Determine the [X, Y] coordinate at the center of the cell enclosing the given text.  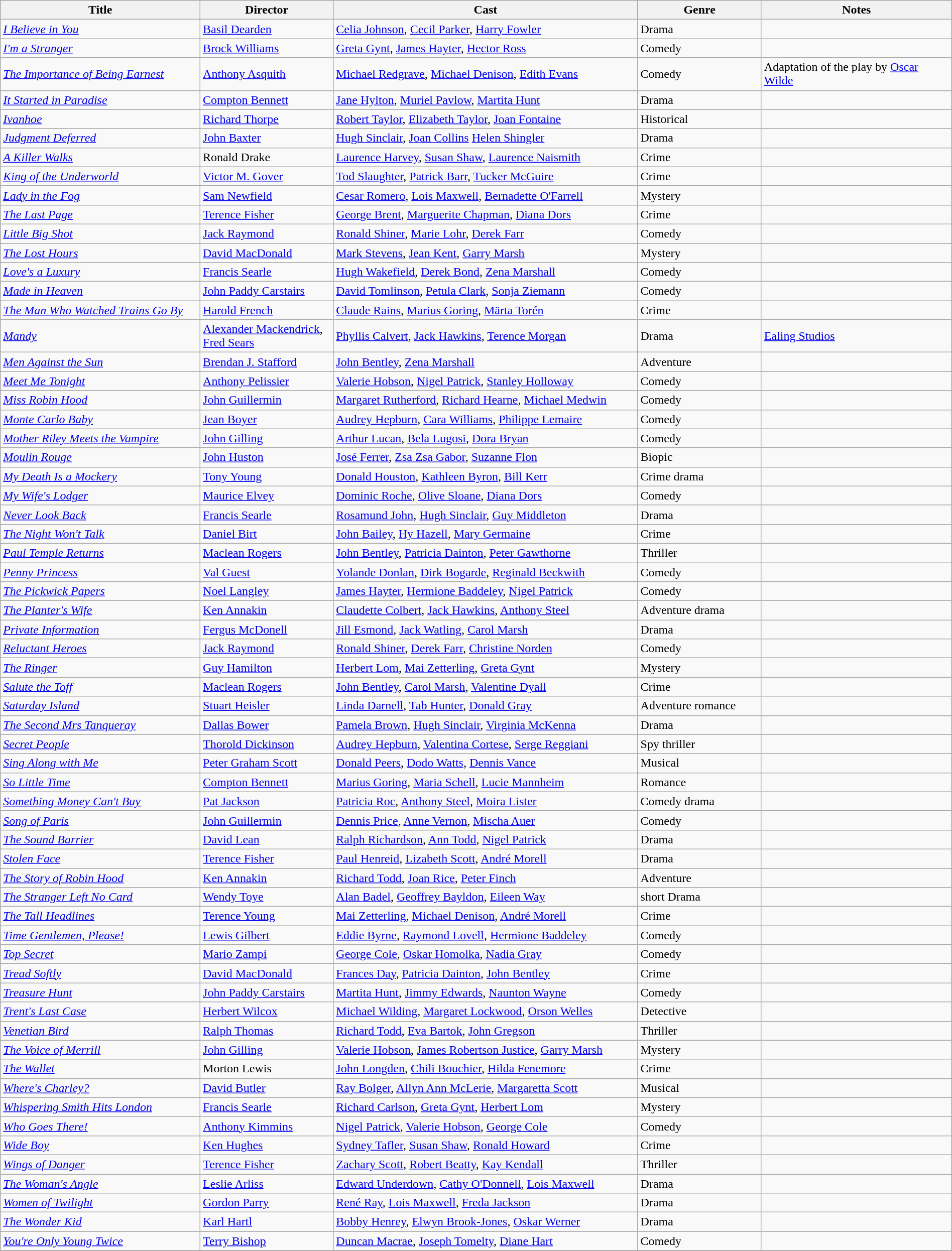
Biopic [699, 457]
Marius Goring, Maria Schell, Lucie Mannheim [486, 782]
Stuart Heisler [267, 706]
Mother Riley Meets the Vampire [100, 438]
So Little Time [100, 782]
Nigel Patrick, Valerie Hobson, George Cole [486, 1126]
Adventure romance [699, 706]
A Killer Walks [100, 157]
The Importance of Being Earnest [100, 74]
Anthony Pelissier [267, 381]
Thorold Dickinson [267, 744]
Fergus McDonell [267, 630]
Zachary Scott, Robert Beatty, Kay Kendall [486, 1164]
John Bailey, Hy Hazell, Mary Germaine [486, 534]
Jill Esmond, Jack Watling, Carol Marsh [486, 630]
John Bentley, Patricia Dainton, Peter Gawthorne [486, 553]
The Pickwick Papers [100, 591]
John Baxter [267, 138]
Ralph Thomas [267, 1031]
Laurence Harvey, Susan Shaw, Laurence Naismith [486, 157]
Lewis Gilbert [267, 935]
Hugh Sinclair, Joan Collins Helen Shingler [486, 138]
Morton Lewis [267, 1069]
Ken Hughes [267, 1145]
Love's a Luxury [100, 272]
John Huston [267, 457]
Linda Darnell, Tab Hunter, Donald Gray [486, 706]
René Ray, Lois Maxwell, Freda Jackson [486, 1203]
Notes [857, 10]
My Wife's Lodger [100, 495]
Whispering Smith Hits London [100, 1107]
Richard Todd, Joan Rice, Peter Finch [486, 878]
Robert Taylor, Elizabeth Taylor, Joan Fontaine [486, 119]
The Planter's Wife [100, 610]
Lady in the Fog [100, 195]
James Hayter, Hermione Baddeley, Nigel Patrick [486, 591]
The Night Won't Talk [100, 534]
David Lean [267, 839]
Wendy Toye [267, 897]
Karl Hartl [267, 1222]
I Believe in You [100, 29]
Spy thriller [699, 744]
Maurice Elvey [267, 495]
Dennis Price, Anne Vernon, Mischa Auer [486, 820]
Director [267, 10]
Genre [699, 10]
Greta Gynt, James Hayter, Hector Ross [486, 48]
It Started in Paradise [100, 100]
Tony Young [267, 476]
Terence Young [267, 916]
Ronald Drake [267, 157]
Martita Hunt, Jimmy Edwards, Naunton Wayne [486, 992]
Claude Rains, Marius Goring, Märta Torén [486, 310]
Crime drama [699, 476]
Sing Along with Me [100, 763]
Brock Williams [267, 48]
Brendan J. Stafford [267, 362]
Who Goes There! [100, 1126]
David Butler [267, 1088]
Penny Princess [100, 572]
The Wonder Kid [100, 1222]
Donald Peers, Dodo Watts, Dennis Vance [486, 763]
Leslie Arliss [267, 1183]
The Last Page [100, 214]
Paul Henreid, Lizabeth Scott, André Morell [486, 858]
The Second Mrs Tanqueray [100, 725]
Noel Langley [267, 591]
Donald Houston, Kathleen Byron, Bill Kerr [486, 476]
Rosamund John, Hugh Sinclair, Guy Middleton [486, 515]
Audrey Hepburn, Valentina Cortese, Serge Reggiani [486, 744]
Time Gentlemen, Please! [100, 935]
Mai Zetterling, Michael Denison, André Morell [486, 916]
Treasure Hunt [100, 992]
Cesar Romero, Lois Maxwell, Bernadette O'Farrell [486, 195]
Tread Softly [100, 973]
Michael Redgrave, Michael Denison, Edith Evans [486, 74]
Miss Robin Hood [100, 400]
Dominic Roche, Olive Sloane, Diana Dors [486, 495]
Ealing Studios [857, 336]
Ivanhoe [100, 119]
Terry Bishop [267, 1241]
John Bentley, Carol Marsh, Valentine Dyall [486, 687]
John Longden, Chili Bouchier, Hilda Fenemore [486, 1069]
Claudette Colbert, Jack Hawkins, Anthony Steel [486, 610]
Peter Graham Scott [267, 763]
Something Money Can't Buy [100, 801]
The Sound Barrier [100, 839]
Salute the Toff [100, 687]
Patricia Roc, Anthony Steel, Moira Lister [486, 801]
You're Only Young Twice [100, 1241]
Never Look Back [100, 515]
Hugh Wakefield, Derek Bond, Zena Marshall [486, 272]
Frances Day, Patricia Dainton, John Bentley [486, 973]
Where's Charley? [100, 1088]
George Cole, Oskar Homolka, Nadia Gray [486, 954]
Stolen Face [100, 858]
Monte Carlo Baby [100, 419]
Saturday Island [100, 706]
The Lost Hours [100, 253]
King of the Underworld [100, 176]
Harold French [267, 310]
Detective [699, 1012]
Jane Hylton, Muriel Pavlow, Martita Hunt [486, 100]
Private Information [100, 630]
Bobby Henrey, Elwyn Brook-Jones, Oskar Werner [486, 1222]
Alan Badel, Geoffrey Bayldon, Eileen Way [486, 897]
George Brent, Marguerite Chapman, Diana Dors [486, 214]
Duncan Macrae, Joseph Tomelty, Diane Hart [486, 1241]
Ronald Shiner, Derek Farr, Christine Norden [486, 649]
Title [100, 10]
Trent's Last Case [100, 1012]
The Voice of Merrill [100, 1050]
Herbert Lom, Mai Zetterling, Greta Gynt [486, 668]
Reluctant Heroes [100, 649]
David Tomlinson, Petula Clark, Sonja Ziemann [486, 291]
Mark Stevens, Jean Kent, Garry Marsh [486, 253]
Anthony Asquith [267, 74]
Made in Heaven [100, 291]
Anthony Kimmins [267, 1126]
Ronald Shiner, Marie Lohr, Derek Farr [486, 233]
Romance [699, 782]
The Woman's Angle [100, 1183]
Tod Slaughter, Patrick Barr, Tucker McGuire [486, 176]
Little Big Shot [100, 233]
Cast [486, 10]
Phyllis Calvert, Jack Hawkins, Terence Morgan [486, 336]
The Man Who Watched Trains Go By [100, 310]
Valerie Hobson, James Robertson Justice, Garry Marsh [486, 1050]
I'm a Stranger [100, 48]
Basil Dearden [267, 29]
Gordon Parry [267, 1203]
My Death Is a Mockery [100, 476]
The Tall Headlines [100, 916]
Paul Temple Returns [100, 553]
Audrey Hepburn, Cara Williams, Philippe Lemaire [486, 419]
Richard Carlson, Greta Gynt, Herbert Lom [486, 1107]
Moulin Rouge [100, 457]
Sydney Tafler, Susan Shaw, Ronald Howard [486, 1145]
Val Guest [267, 572]
Jean Boyer [267, 419]
Adventure drama [699, 610]
Pat Jackson [267, 801]
Mandy [100, 336]
Michael Wilding, Margaret Lockwood, Orson Welles [486, 1012]
Margaret Rutherford, Richard Hearne, Michael Medwin [486, 400]
Sam Newfield [267, 195]
Yolande Donlan, Dirk Bogarde, Reginald Beckwith [486, 572]
Eddie Byrne, Raymond Lovell, Hermione Baddeley [486, 935]
Meet Me Tonight [100, 381]
Guy Hamilton [267, 668]
Pamela Brown, Hugh Sinclair, Virginia McKenna [486, 725]
Richard Todd, Eva Bartok, John Gregson [486, 1031]
The Wallet [100, 1069]
John Bentley, Zena Marshall [486, 362]
The Stranger Left No Card [100, 897]
Arthur Lucan, Bela Lugosi, Dora Bryan [486, 438]
Historical [699, 119]
Wings of Danger [100, 1164]
Judgment Deferred [100, 138]
Ralph Richardson, Ann Todd, Nigel Patrick [486, 839]
Adaptation of the play by Oscar Wilde [857, 74]
Dallas Bower [267, 725]
Comedy drama [699, 801]
Edward Underdown, Cathy O'Donnell, Lois Maxwell [486, 1183]
Daniel Birt [267, 534]
Celia Johnson, Cecil Parker, Harry Fowler [486, 29]
Valerie Hobson, Nigel Patrick, Stanley Holloway [486, 381]
Women of Twilight [100, 1203]
Mario Zampi [267, 954]
Song of Paris [100, 820]
Men Against the Sun [100, 362]
Secret People [100, 744]
Victor M. Gover [267, 176]
Ray Bolger, Allyn Ann McLerie, Margaretta Scott [486, 1088]
The Story of Robin Hood [100, 878]
Wide Boy [100, 1145]
The Ringer [100, 668]
José Ferrer, Zsa Zsa Gabor, Suzanne Flon [486, 457]
Richard Thorpe [267, 119]
Venetian Bird [100, 1031]
Top Secret [100, 954]
Alexander Mackendrick, Fred Sears [267, 336]
short Drama [699, 897]
Herbert Wilcox [267, 1012]
